Scan for the cell matching the given text and deliver its (X, Y) coordinate at center. 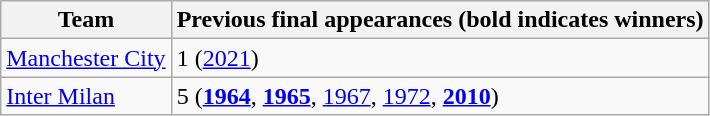
Previous final appearances (bold indicates winners) (440, 20)
1 (2021) (440, 58)
Manchester City (86, 58)
5 (1964, 1965, 1967, 1972, 2010) (440, 96)
Team (86, 20)
Inter Milan (86, 96)
